Detect which cell encompasses the target text, then output its (X, Y) center coordinate. 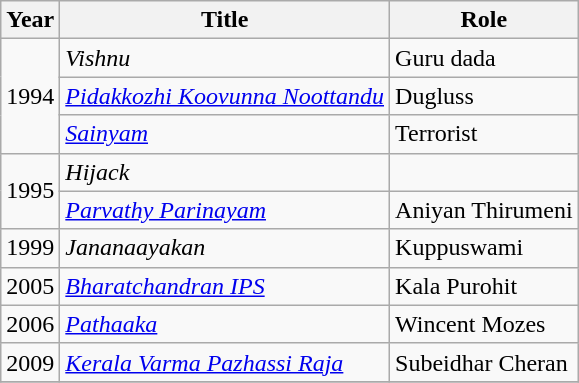
1994 (30, 96)
Vishnu (225, 58)
Pidakkozhi Koovunna Noottandu (225, 96)
2005 (30, 286)
Guru dada (484, 58)
Terrorist (484, 134)
Kala Purohit (484, 286)
2009 (30, 362)
Subeidhar Cheran (484, 362)
1999 (30, 248)
Bharatchandran IPS (225, 286)
Year (30, 20)
2006 (30, 324)
Sainyam (225, 134)
Wincent Mozes (484, 324)
Role (484, 20)
Kuppuswami (484, 248)
Dugluss (484, 96)
Aniyan Thirumeni (484, 210)
Hijack (225, 172)
Jananaayakan (225, 248)
Pathaaka (225, 324)
Kerala Varma Pazhassi Raja (225, 362)
1995 (30, 191)
Title (225, 20)
Parvathy Parinayam (225, 210)
